Determine the (x, y) coordinate at the center of the cell enclosing the given text.  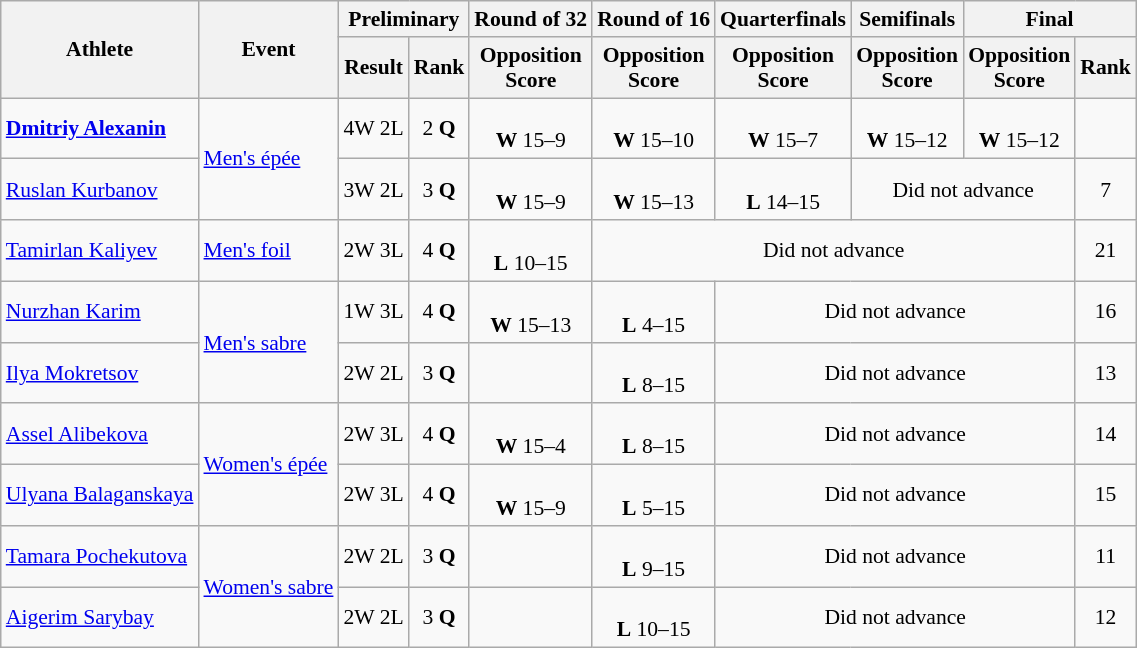
12 (1106, 618)
3W 2L (373, 190)
7 (1106, 190)
14 (1106, 434)
Tamirlan Kaliyev (100, 250)
Quarterfinals (783, 19)
2 Q (440, 128)
Result (373, 68)
4W 2L (373, 128)
Preliminary (404, 19)
11 (1106, 556)
Ilya Mokretsov (100, 372)
21 (1106, 250)
Men's foil (268, 250)
W 15–10 (654, 128)
Ruslan Kurbanov (100, 190)
L 14–15 (783, 190)
Nurzhan Karim (100, 312)
Aigerim Sarybay (100, 618)
Dmitriy Alexanin (100, 128)
L 5–15 (654, 496)
L 4–15 (654, 312)
Semifinals (907, 19)
16 (1106, 312)
Tamara Pochekutova (100, 556)
L 9–15 (654, 556)
Round of 16 (654, 19)
Round of 32 (530, 19)
W 15–4 (530, 434)
Assel Alibekova (100, 434)
Final (1050, 19)
Event (268, 50)
Athlete (100, 50)
Men's sabre (268, 342)
Men's épée (268, 159)
Ulyana Balaganskaya (100, 496)
15 (1106, 496)
13 (1106, 372)
Women's sabre (268, 587)
W 15–7 (783, 128)
1W 3L (373, 312)
Women's épée (268, 465)
